Return the [X, Y] coordinate for the center point of the cell that contains the specified text.  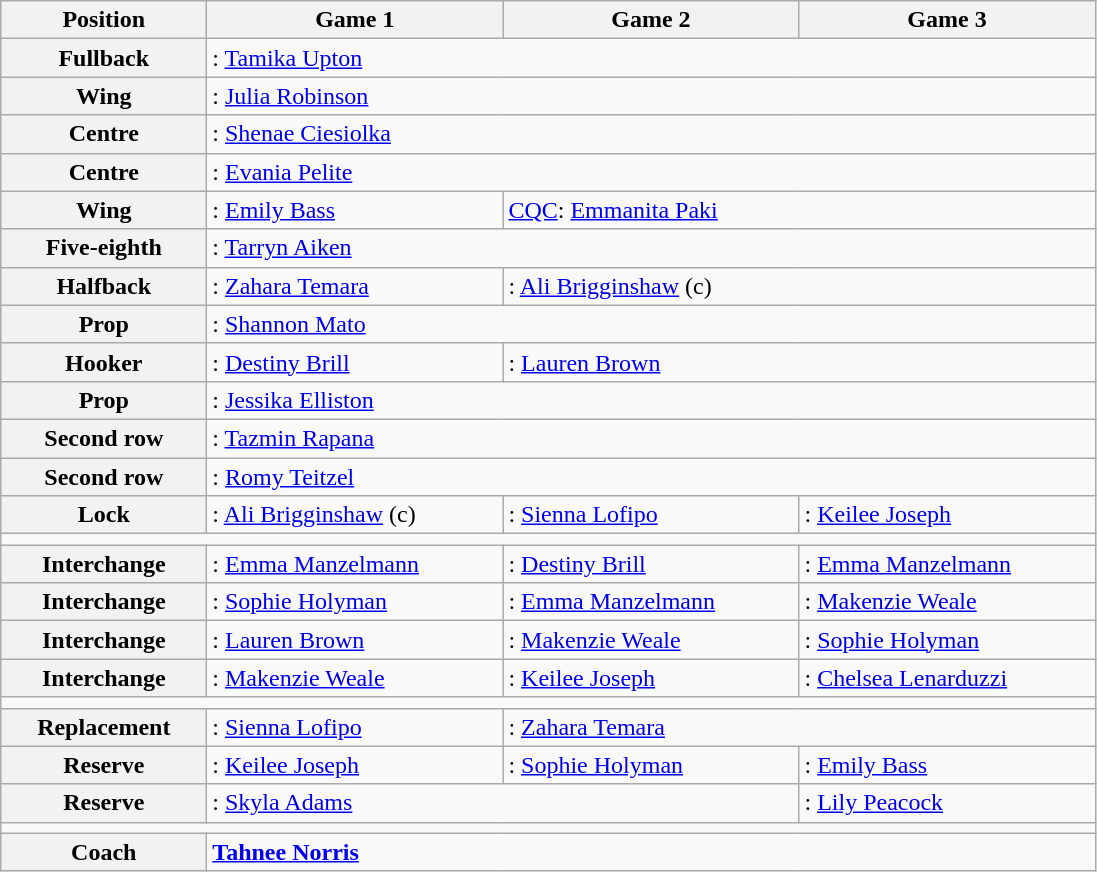
: Julia Robinson [651, 96]
: Tamika Upton [651, 58]
Tahnee Norris [651, 852]
: Skyla Adams [503, 803]
Coach [104, 852]
Five-eighth [104, 248]
Game 3 [947, 20]
Fullback [104, 58]
Hooker [104, 362]
Game 2 [651, 20]
Lock [104, 515]
Position [104, 20]
CQC: Emmanita Paki [799, 210]
: Chelsea Lenarduzzi [947, 678]
: Evania Pelite [651, 172]
Halfback [104, 286]
: Tarryn Aiken [651, 248]
: Jessika Elliston [651, 400]
: Romy Teitzel [651, 477]
: Lily Peacock [947, 803]
: Tazmin Rapana [651, 438]
: Shenae Ciesiolka [651, 134]
: Shannon Mato [651, 324]
Game 1 [355, 20]
Replacement [104, 727]
